Find where the given text appears and provide that cell's center as (X, Y) coordinate. 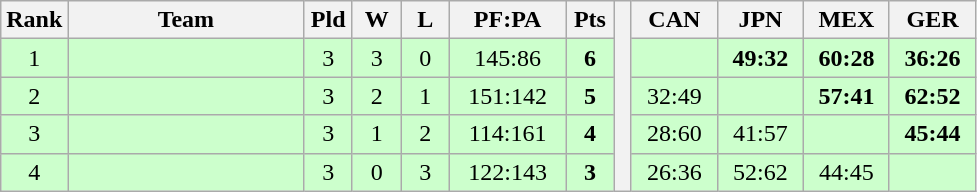
32:49 (674, 96)
CAN (674, 20)
26:36 (674, 172)
W (376, 20)
62:52 (932, 96)
Team (186, 20)
57:41 (846, 96)
5 (590, 96)
114:161 (508, 134)
GER (932, 20)
145:86 (508, 58)
60:28 (846, 58)
Rank (34, 20)
L (426, 20)
44:45 (846, 172)
Pts (590, 20)
41:57 (760, 134)
36:26 (932, 58)
122:143 (508, 172)
151:142 (508, 96)
MEX (846, 20)
49:32 (760, 58)
6 (590, 58)
PF:PA (508, 20)
45:44 (932, 134)
JPN (760, 20)
Pld (328, 20)
52:62 (760, 172)
28:60 (674, 134)
